Provide the [X, Y] coordinate of the cell's center where the given text is located.  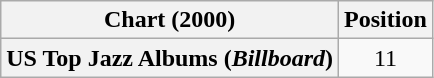
Chart (2000) [170, 20]
US Top Jazz Albums (Billboard) [170, 58]
Position [386, 20]
11 [386, 58]
